Return the [X, Y] coordinate for the center point of the cell that contains the specified text.  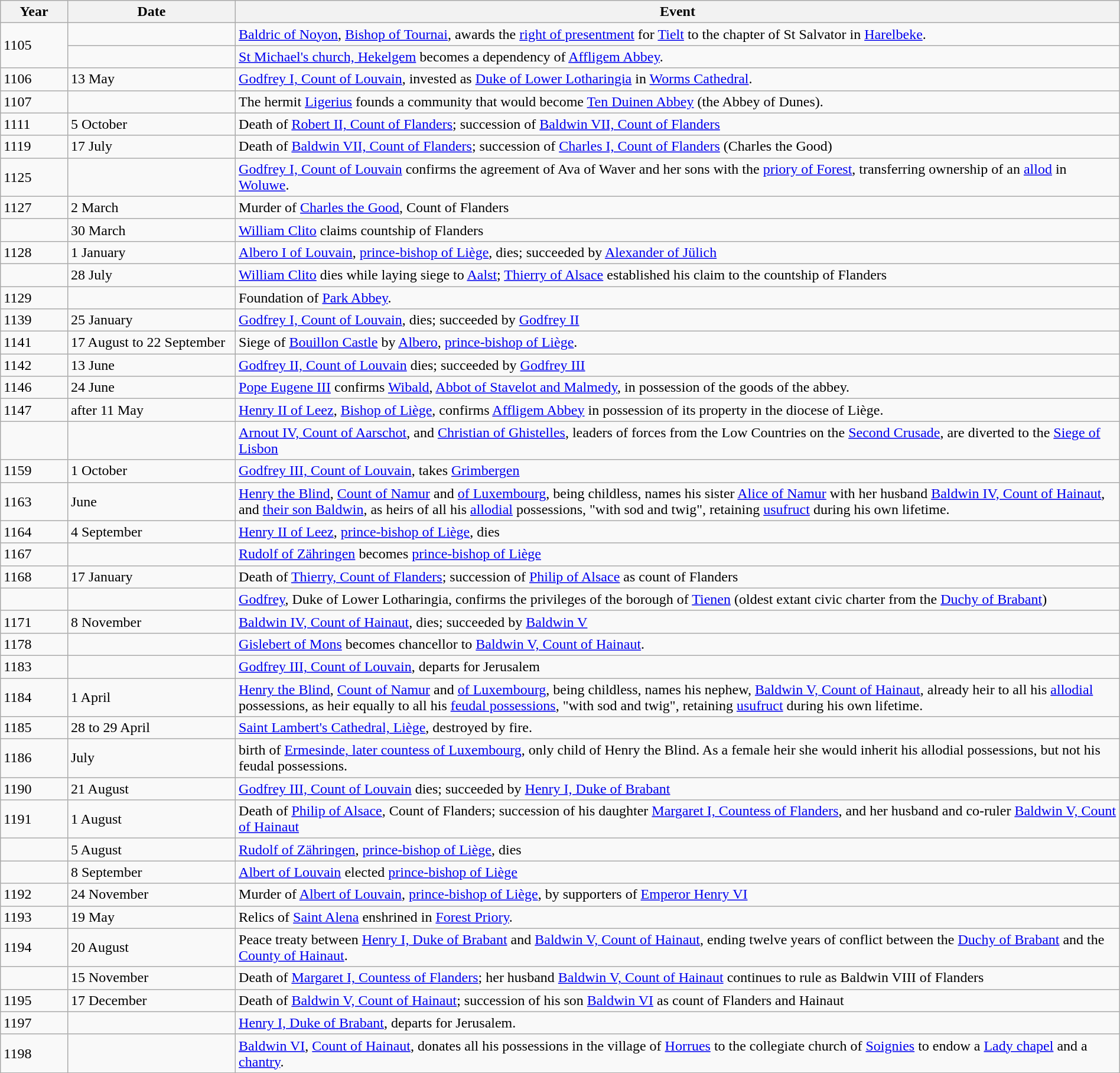
Godfrey, Duke of Lower Lotharingia, confirms the privileges of the borough of Tienen (oldest extant civic charter from the Duchy of Brabant) [678, 599]
1105 [34, 45]
13 May [151, 79]
Siege of Bouillon Castle by Albero, prince-bishop of Liège. [678, 343]
Death of Thierry, Count of Flanders; succession of Philip of Alsace as count of Flanders [678, 577]
Baldwin IV, Count of Hainaut, dies; succeeded by Baldwin V [678, 622]
1129 [34, 297]
William Clito dies while laying siege to Aalst; Thierry of Alsace established his claim to the countship of Flanders [678, 275]
1185 [34, 728]
Godfrey I, Count of Louvain, dies; succeeded by Godfrey II [678, 320]
Rudolf of Zähringen becomes prince-bishop of Liège [678, 554]
15 November [151, 978]
1 October [151, 471]
21 August [151, 789]
1198 [34, 1053]
1190 [34, 789]
Death of Baldwin VII, Count of Flanders; succession of Charles I, Count of Flanders (Charles the Good) [678, 147]
1 April [151, 697]
Henry II of Leez, Bishop of Liège, confirms Affligem Abbey in possession of its property in the diocese of Liège. [678, 410]
28 to 29 April [151, 728]
after 11 May [151, 410]
5 August [151, 850]
Murder of Albert of Louvain, prince-bishop of Liège, by supporters of Emperor Henry VI [678, 895]
1119 [34, 147]
24 November [151, 895]
June [151, 501]
1167 [34, 554]
1106 [34, 79]
13 June [151, 365]
8 September [151, 872]
1171 [34, 622]
1194 [34, 948]
Godfrey III, Count of Louvain, departs for Jerusalem [678, 666]
1107 [34, 102]
1178 [34, 644]
1197 [34, 1023]
The hermit Ligerius founds a community that would become Ten Duinen Abbey (the Abbey of Dunes). [678, 102]
1 August [151, 819]
St Michael's church, Hekelgem becomes a dependency of Affligem Abbey. [678, 57]
Event [678, 12]
Godfrey II, Count of Louvain dies; succeeded by Godfrey III [678, 365]
1163 [34, 501]
17 August to 22 September [151, 343]
Pope Eugene III confirms Wibald, Abbot of Stavelot and Malmedy, in possession of the goods of the abbey. [678, 388]
1193 [34, 917]
Year [34, 12]
1 January [151, 252]
William Clito claims countship of Flanders [678, 230]
Death of Margaret I, Countess of Flanders; her husband Baldwin V, Count of Hainaut continues to rule as Baldwin VIII of Flanders [678, 978]
1139 [34, 320]
Albero I of Louvain, prince-bishop of Liège, dies; succeeded by Alexander of Jülich [678, 252]
28 July [151, 275]
1164 [34, 532]
5 October [151, 124]
1111 [34, 124]
Gislebert of Mons becomes chancellor to Baldwin V, Count of Hainaut. [678, 644]
1125 [34, 177]
1127 [34, 207]
Date [151, 12]
Albert of Louvain elected prince-bishop of Liège [678, 872]
1184 [34, 697]
Foundation of Park Abbey. [678, 297]
25 January [151, 320]
Rudolf of Zähringen, prince-bishop of Liège, dies [678, 850]
1195 [34, 1000]
1141 [34, 343]
19 May [151, 917]
1159 [34, 471]
1142 [34, 365]
1183 [34, 666]
Saint Lambert's Cathedral, Liège, destroyed by fire. [678, 728]
Baldric of Noyon, Bishop of Tournai, awards the right of presentment for Tielt to the chapter of St Salvator in Harelbeke. [678, 34]
24 June [151, 388]
1186 [34, 759]
2 March [151, 207]
Godfrey I, Count of Louvain, invested as Duke of Lower Lotharingia in Worms Cathedral. [678, 79]
Relics of Saint Alena enshrined in Forest Priory. [678, 917]
8 November [151, 622]
17 December [151, 1000]
1168 [34, 577]
17 January [151, 577]
Murder of Charles the Good, Count of Flanders [678, 207]
30 March [151, 230]
Godfrey III, Count of Louvain dies; succeeded by Henry I, Duke of Brabant [678, 789]
July [151, 759]
20 August [151, 948]
Death of Baldwin V, Count of Hainaut; succession of his son Baldwin VI as count of Flanders and Hainaut [678, 1000]
1146 [34, 388]
Henry I, Duke of Brabant, departs for Jerusalem. [678, 1023]
Death of Robert II, Count of Flanders; succession of Baldwin VII, Count of Flanders [678, 124]
1128 [34, 252]
1191 [34, 819]
1147 [34, 410]
17 July [151, 147]
1192 [34, 895]
4 September [151, 532]
Godfrey III, Count of Louvain, takes Grimbergen [678, 471]
Henry II of Leez, prince-bishop of Liège, dies [678, 532]
